Pinpoint the cell where the given text exists, returning its (X, Y) midpoint coordinate. 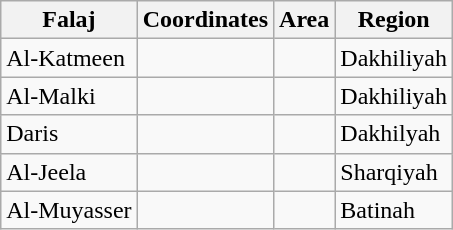
Region (394, 20)
Daris (69, 134)
Batinah (394, 210)
Coordinates (205, 20)
Al-Jeela (69, 172)
Dakhilyah (394, 134)
Al-Malki (69, 96)
Sharqiyah (394, 172)
Falaj (69, 20)
Al-Muyasser (69, 210)
Area (304, 20)
Al-Katmeen (69, 58)
